Determine the [x, y] coordinate at the center of the cell enclosing the given text.  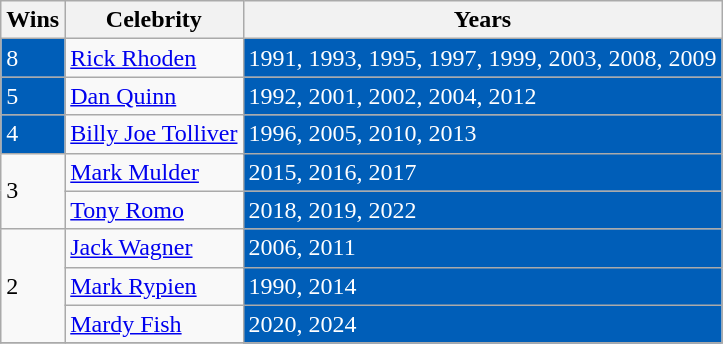
2015, 2016, 2017 [482, 172]
1991, 1993, 1995, 1997, 1999, 2003, 2008, 2009 [482, 58]
Billy Joe Tolliver [154, 134]
Wins [33, 20]
4 [33, 134]
1990, 2014 [482, 286]
Mardy Fish [154, 324]
2020, 2024 [482, 324]
5 [33, 96]
1992, 2001, 2002, 2004, 2012 [482, 96]
2006, 2011 [482, 248]
Jack Wagner [154, 248]
Dan Quinn [154, 96]
Mark Mulder [154, 172]
Rick Rhoden [154, 58]
Tony Romo [154, 210]
Celebrity [154, 20]
8 [33, 58]
Years [482, 20]
Mark Rypien [154, 286]
2018, 2019, 2022 [482, 210]
1996, 2005, 2010, 2013 [482, 134]
3 [33, 191]
2 [33, 286]
